Extract the [X, Y] coordinate from the center of the cell holding the provided text.  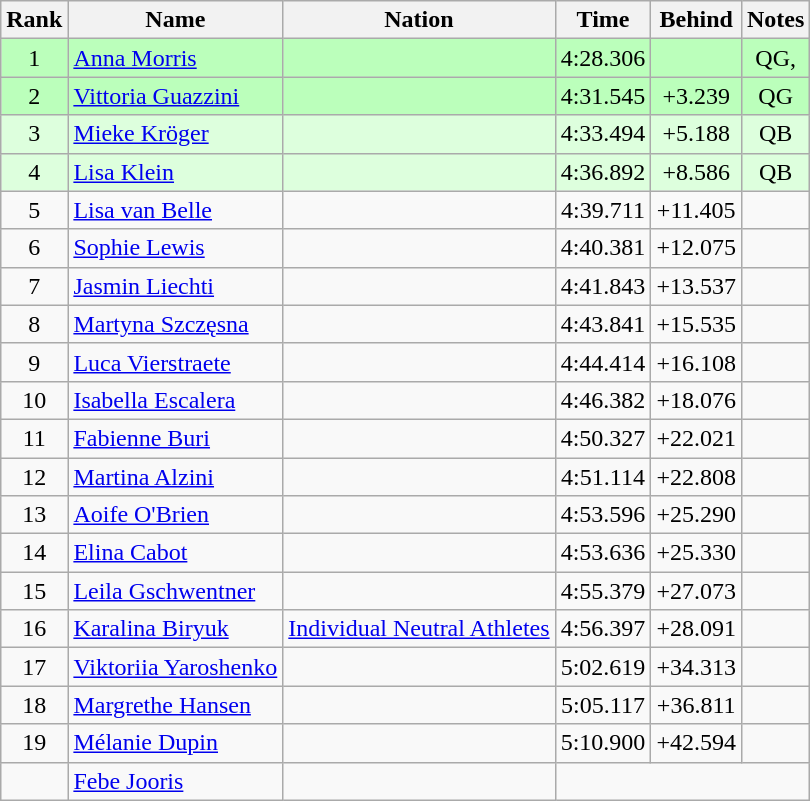
14 [34, 553]
4:43.841 [603, 324]
Name [176, 20]
Fabienne Buri [176, 438]
4:55.379 [603, 591]
+8.586 [696, 172]
Rank [34, 20]
2 [34, 96]
Martina Alzini [176, 477]
Martyna Szczęsna [176, 324]
+28.091 [696, 629]
4:36.892 [603, 172]
5 [34, 210]
Mélanie Dupin [176, 743]
Lisa Klein [176, 172]
+22.021 [696, 438]
+3.239 [696, 96]
+25.330 [696, 553]
Febe Jooris [176, 781]
4:46.382 [603, 400]
Viktoriia Yaroshenko [176, 667]
+25.290 [696, 515]
19 [34, 743]
4:56.397 [603, 629]
+34.313 [696, 667]
QG, [775, 58]
Time [603, 20]
4:53.636 [603, 553]
Elina Cabot [176, 553]
+27.073 [696, 591]
+5.188 [696, 134]
QG [775, 96]
6 [34, 248]
Leila Gschwentner [176, 591]
5:02.619 [603, 667]
+11.405 [696, 210]
9 [34, 362]
+42.594 [696, 743]
Jasmin Liechti [176, 286]
Margrethe Hansen [176, 705]
Luca Vierstraete [176, 362]
4:33.494 [603, 134]
4:50.327 [603, 438]
10 [34, 400]
4:31.545 [603, 96]
4:51.114 [603, 477]
4:39.711 [603, 210]
13 [34, 515]
Anna Morris [176, 58]
+22.808 [696, 477]
Sophie Lewis [176, 248]
17 [34, 667]
+12.075 [696, 248]
11 [34, 438]
+36.811 [696, 705]
18 [34, 705]
Behind [696, 20]
4:44.414 [603, 362]
7 [34, 286]
Vittoria Guazzini [176, 96]
Notes [775, 20]
Mieke Kröger [176, 134]
4:40.381 [603, 248]
4:53.596 [603, 515]
3 [34, 134]
+18.076 [696, 400]
4 [34, 172]
5:05.117 [603, 705]
Karalina Biryuk [176, 629]
+13.537 [696, 286]
5:10.900 [603, 743]
1 [34, 58]
4:41.843 [603, 286]
4:28.306 [603, 58]
8 [34, 324]
Individual Neutral Athletes [419, 629]
12 [34, 477]
15 [34, 591]
Lisa van Belle [176, 210]
Isabella Escalera [176, 400]
+16.108 [696, 362]
+15.535 [696, 324]
16 [34, 629]
Aoife O'Brien [176, 515]
Nation [419, 20]
